For the text-containing cell, return its midpoint in (x, y) coordinate format. 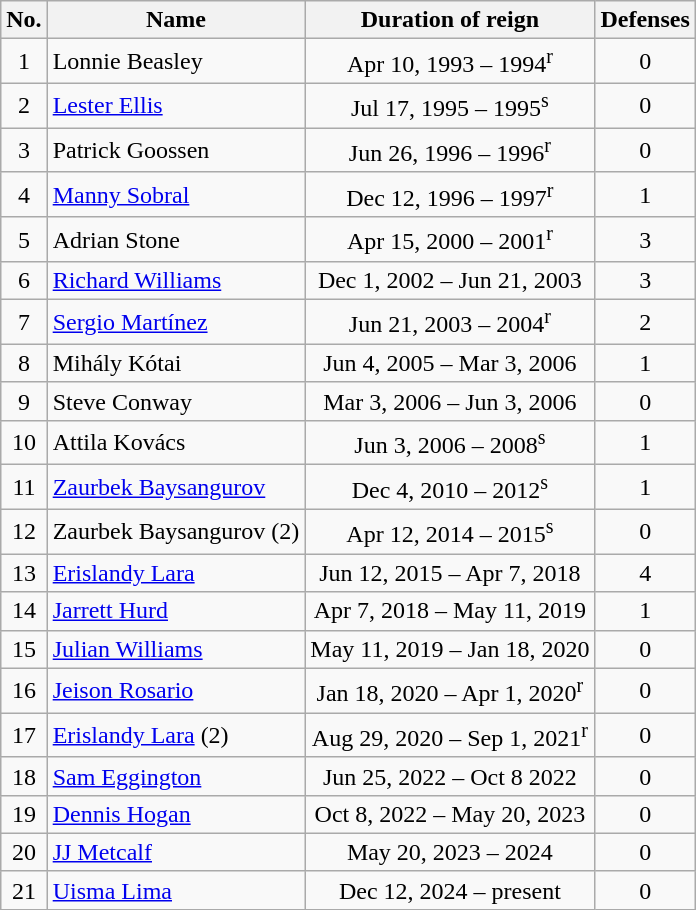
Jan 18, 2020 – Apr 1, 2020r (450, 690)
18 (24, 776)
Jun 12, 2015 – Apr 7, 2018 (450, 573)
Dennis Hogan (176, 814)
Apr 10, 1993 – 1994r (450, 62)
Dec 4, 2010 – 2012s (450, 488)
10 (24, 442)
Sergio Martínez (176, 322)
20 (24, 852)
Jul 17, 1995 – 1995s (450, 106)
Uisma Lima (176, 890)
16 (24, 690)
Dec 12, 1996 – 1997r (450, 194)
Defenses (645, 20)
8 (24, 363)
21 (24, 890)
Adrian Stone (176, 240)
Jarrett Hurd (176, 611)
JJ Metcalf (176, 852)
17 (24, 736)
Duration of reign (450, 20)
Zaurbek Baysangurov (176, 488)
15 (24, 649)
Aug 29, 2020 – Sep 1, 2021r (450, 736)
6 (24, 281)
Apr 15, 2000 – 2001r (450, 240)
11 (24, 488)
Zaurbek Baysangurov (2) (176, 532)
Jun 3, 2006 – 2008s (450, 442)
Julian Williams (176, 649)
Jeison Rosario (176, 690)
Dec 12, 2024 – present (450, 890)
Oct 8, 2022 – May 20, 2023 (450, 814)
Erislandy Lara (176, 573)
Jun 25, 2022 – Oct 8 2022 (450, 776)
Mihály Kótai (176, 363)
Jun 21, 2003 – 2004r (450, 322)
Erislandy Lara (2) (176, 736)
Dec 1, 2002 – Jun 21, 2003 (450, 281)
Patrick Goossen (176, 150)
9 (24, 401)
Lester Ellis (176, 106)
Lonnie Beasley (176, 62)
5 (24, 240)
Name (176, 20)
Apr 7, 2018 – May 11, 2019 (450, 611)
Sam Eggington (176, 776)
Jun 26, 1996 – 1996r (450, 150)
12 (24, 532)
Manny Sobral (176, 194)
13 (24, 573)
Attila Kovács (176, 442)
Apr 12, 2014 – 2015s (450, 532)
Richard Williams (176, 281)
No. (24, 20)
Steve Conway (176, 401)
19 (24, 814)
May 11, 2019 – Jan 18, 2020 (450, 649)
Mar 3, 2006 – Jun 3, 2006 (450, 401)
Jun 4, 2005 – Mar 3, 2006 (450, 363)
May 20, 2023 – 2024 (450, 852)
7 (24, 322)
14 (24, 611)
